Detect which cell encompasses the target text, then output its [X, Y] center coordinate. 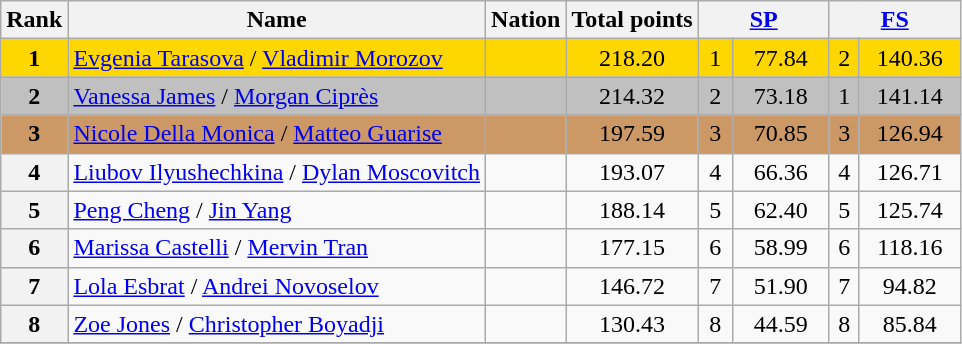
126.71 [910, 172]
Evgenia Tarasova / Vladimir Morozov [277, 58]
SP [764, 20]
Nicole Della Monica / Matteo Guarise [277, 134]
51.90 [780, 286]
85.84 [910, 324]
70.85 [780, 134]
94.82 [910, 286]
77.84 [780, 58]
140.36 [910, 58]
Lola Esbrat / Andrei Novoselov [277, 286]
Rank [34, 20]
66.36 [780, 172]
58.99 [780, 248]
146.72 [632, 286]
Peng Cheng / Jin Yang [277, 210]
118.16 [910, 248]
FS [894, 20]
Nation [526, 20]
Vanessa James / Morgan Ciprès [277, 96]
130.43 [632, 324]
188.14 [632, 210]
193.07 [632, 172]
73.18 [780, 96]
197.59 [632, 134]
Marissa Castelli / Mervin Tran [277, 248]
Zoe Jones / Christopher Boyadji [277, 324]
Total points [632, 20]
126.94 [910, 134]
141.14 [910, 96]
Liubov Ilyushechkina / Dylan Moscovitch [277, 172]
44.59 [780, 324]
177.15 [632, 248]
214.32 [632, 96]
Name [277, 20]
62.40 [780, 210]
125.74 [910, 210]
218.20 [632, 58]
